Identify which cell holds the provided text, then report its [x, y] central coordinate. 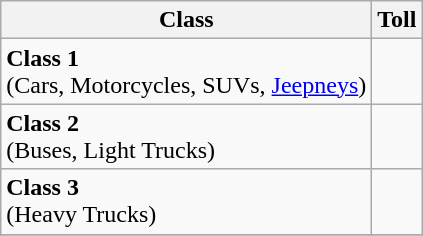
Class 2(Buses, Light Trucks) [186, 136]
Class 3(Heavy Trucks) [186, 202]
Class 1(Cars, Motorcycles, SUVs, Jeepneys) [186, 72]
Class [186, 20]
Toll [397, 20]
